Return the [X, Y] coordinate for the center point of the cell that contains the specified text.  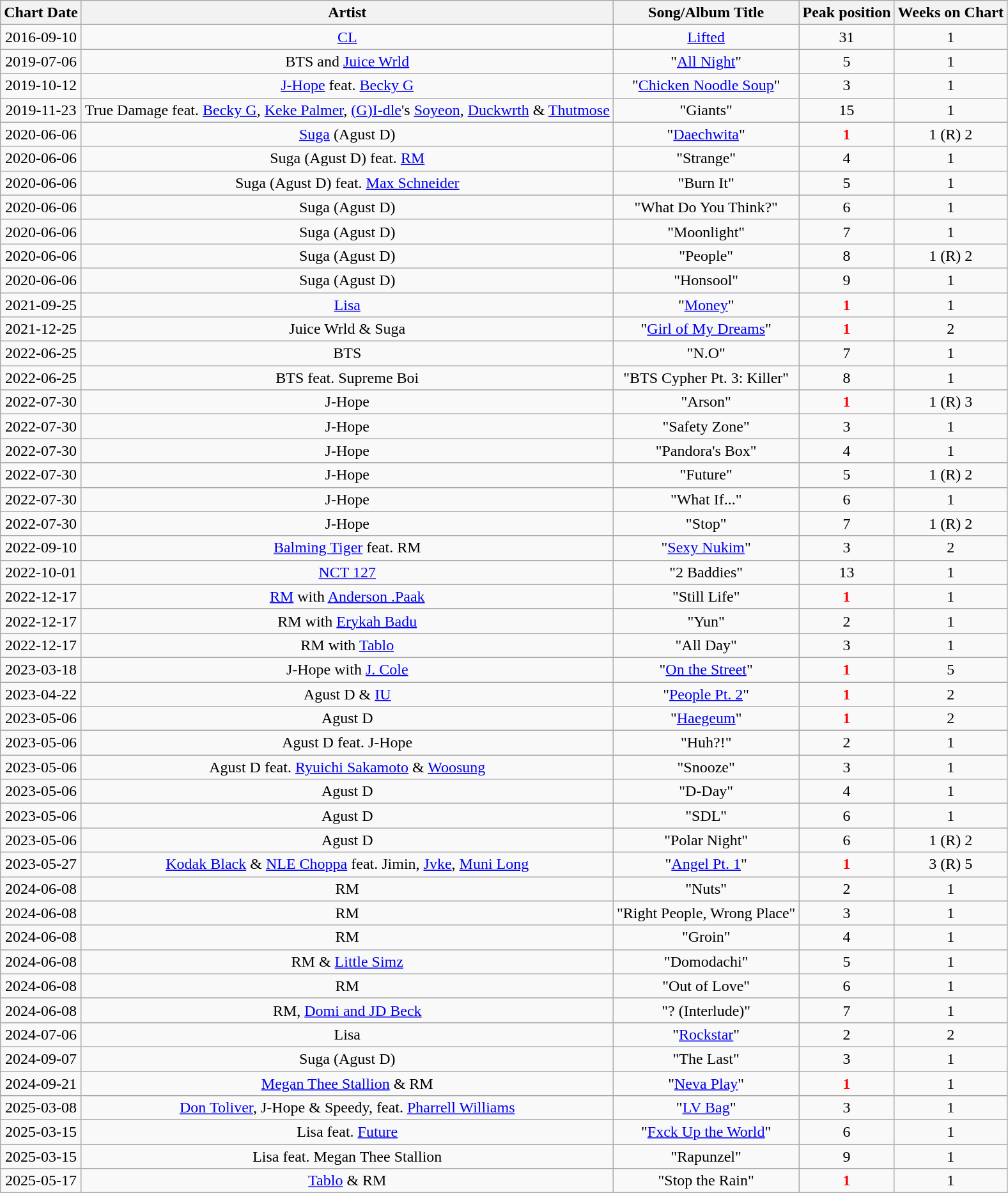
Agust D & IU [347, 694]
"N.O" [706, 354]
Weeks on Chart [950, 13]
Juice Wrld & Suga [347, 329]
J-Hope feat. Becky G [347, 86]
"Giants" [706, 110]
J-Hope with J. Cole [347, 669]
"Snooze" [706, 767]
Don Toliver, J-Hope & Speedy, feat. Pharrell Williams [347, 1108]
Megan Thee Stallion & RM [347, 1084]
"Huh?!" [706, 743]
BTS [347, 354]
"Polar Night" [706, 840]
15 [846, 110]
Balming Tiger feat. RM [347, 548]
Kodak Black & NLE Choppa feat. Jimin, Jvke, Muni Long [347, 864]
"Arson" [706, 402]
2019-10-12 [41, 86]
"D-Day" [706, 791]
"Angel Pt. 1" [706, 864]
"BTS Cypher Pt. 3: Killer" [706, 378]
2023-05-27 [41, 864]
Suga (Agust D) feat. RM [347, 159]
2022-10-01 [41, 572]
"Stop" [706, 524]
RM, Domi and JD Beck [347, 1010]
2021-09-25 [41, 305]
"Stop the Rain" [706, 1181]
2024-07-06 [41, 1034]
RM with Tablo [347, 645]
"The Last" [706, 1059]
"What If..." [706, 499]
"Domodachi" [706, 962]
Lisa feat. Megan Thee Stallion [347, 1157]
2021-12-25 [41, 329]
Tablo & RM [347, 1181]
RM with Anderson .Paak [347, 596]
Song/Album Title [706, 13]
"Groin" [706, 937]
"LV Bag" [706, 1108]
"Daechwita" [706, 134]
"Haegeum" [706, 719]
CL [347, 37]
BTS feat. Supreme Boi [347, 378]
"Nuts" [706, 889]
Suga (Agust D) feat. Max Schneider [347, 183]
"On the Street" [706, 669]
NCT 127 [347, 572]
2025-03-08 [41, 1108]
"Still Life" [706, 596]
2019-11-23 [41, 110]
"Rockstar" [706, 1034]
"Girl of My Dreams" [706, 329]
2024-09-07 [41, 1059]
"Money" [706, 305]
2019-07-06 [41, 61]
"Chicken Noodle Soup" [706, 86]
Lifted [706, 37]
BTS and Juice Wrld [347, 61]
Agust D feat. Ryuichi Sakamoto & Woosung [347, 767]
"2 Baddies" [706, 572]
31 [846, 37]
"? (Interlude)" [706, 1010]
"All Day" [706, 645]
"Rapunzel" [706, 1157]
"People" [706, 256]
2016-09-10 [41, 37]
"What Do You Think?" [706, 207]
"Honsool" [706, 280]
Chart Date [41, 13]
"Fxck Up the World" [706, 1132]
"Out of Love" [706, 986]
Agust D feat. J-Hope [347, 743]
"Neva Play" [706, 1084]
2024-09-21 [41, 1084]
"Yun" [706, 621]
"Moonlight" [706, 231]
"Right People, Wrong Place" [706, 913]
2023-03-18 [41, 669]
Lisa feat. Future [347, 1132]
RM with Erykah Badu [347, 621]
2025-05-17 [41, 1181]
1 (R) 3 [950, 402]
Artist [347, 13]
RM & Little Simz [347, 962]
Peak position [846, 13]
13 [846, 572]
2022-09-10 [41, 548]
"Burn It" [706, 183]
"Safety Zone" [706, 426]
True Damage feat. Becky G, Keke Palmer, (G)I-dle's Soyeon, Duckwrth & Thutmose [347, 110]
"Sexy Nukim" [706, 548]
"People Pt. 2" [706, 694]
"SDL" [706, 816]
"Future" [706, 475]
"Pandora's Box" [706, 451]
"Strange" [706, 159]
2023-04-22 [41, 694]
"All Night" [706, 61]
3 (R) 5 [950, 864]
